Provide the (X, Y) coordinate of the cell's center where the given text is located.  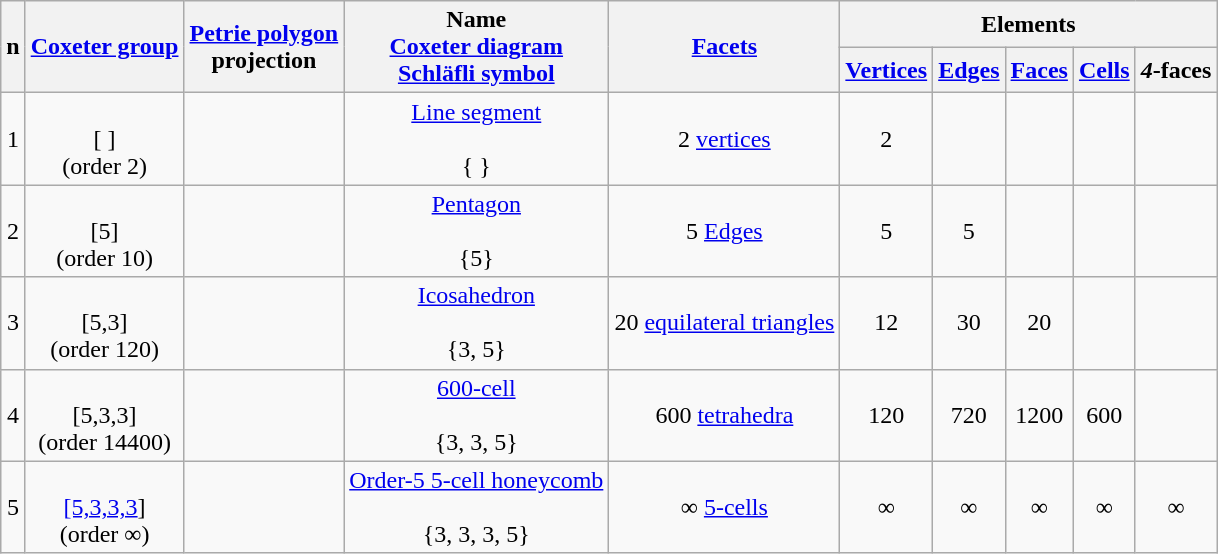
NameCoxeter diagramSchläfli symbol (476, 47)
[5,3,3](order 14400) (104, 415)
600-cell{3, 3, 5} (476, 415)
120 (886, 415)
[5,3](order 120) (104, 323)
2 vertices (724, 139)
Facets (724, 47)
12 (886, 323)
600 (1104, 415)
Pentagon{5} (476, 231)
Cells (1104, 70)
5 Edges (724, 231)
Vertices (886, 70)
Coxeter group (104, 47)
Faces (1039, 70)
Edges (969, 70)
[5](order 10) (104, 231)
20 equilateral triangles (724, 323)
[ ](order 2) (104, 139)
30 (969, 323)
1200 (1039, 415)
∞ 5-cells (724, 507)
600 tetrahedra (724, 415)
720 (969, 415)
Elements (1028, 24)
Petrie polygonprojection (264, 47)
3 (13, 323)
1 (13, 139)
[5,3,3,3](order ∞) (104, 507)
n (13, 47)
4-faces (1176, 70)
Line segment{ } (476, 139)
20 (1039, 323)
4 (13, 415)
Icosahedron{3, 5} (476, 323)
Order-5 5-cell honeycomb{3, 3, 3, 5} (476, 507)
